Extract the (x, y) coordinate from the center of the cell holding the provided text.  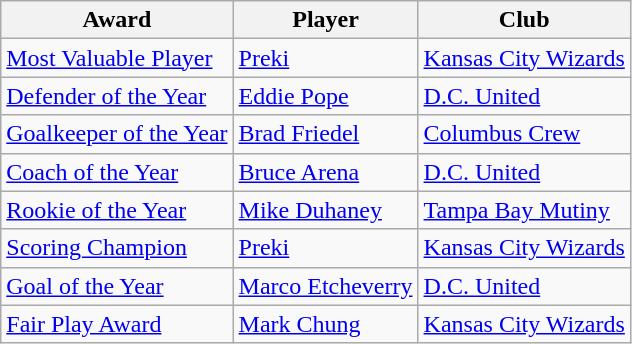
Club (524, 20)
Eddie Pope (326, 96)
Tampa Bay Mutiny (524, 210)
Defender of the Year (117, 96)
Columbus Crew (524, 134)
Bruce Arena (326, 172)
Coach of the Year (117, 172)
Goal of the Year (117, 286)
Scoring Champion (117, 248)
Fair Play Award (117, 324)
Player (326, 20)
Marco Etcheverry (326, 286)
Goalkeeper of the Year (117, 134)
Mark Chung (326, 324)
Brad Friedel (326, 134)
Most Valuable Player (117, 58)
Rookie of the Year (117, 210)
Mike Duhaney (326, 210)
Award (117, 20)
